Capture the cell that displays the provided text and extract its [X, Y] central coordinate. 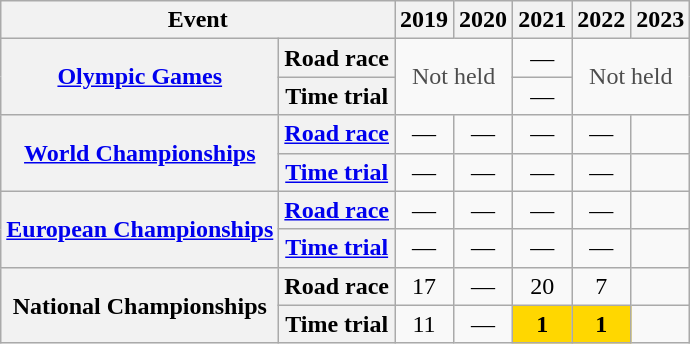
2020 [484, 20]
7 [602, 286]
World Championships [140, 153]
2021 [542, 20]
20 [542, 286]
2019 [424, 20]
Olympic Games [140, 77]
National Championships [140, 305]
2023 [660, 20]
European Championships [140, 229]
2022 [602, 20]
11 [424, 324]
17 [424, 286]
Event [198, 20]
